Return the [x, y] coordinate for the center point of the cell that contains the specified text.  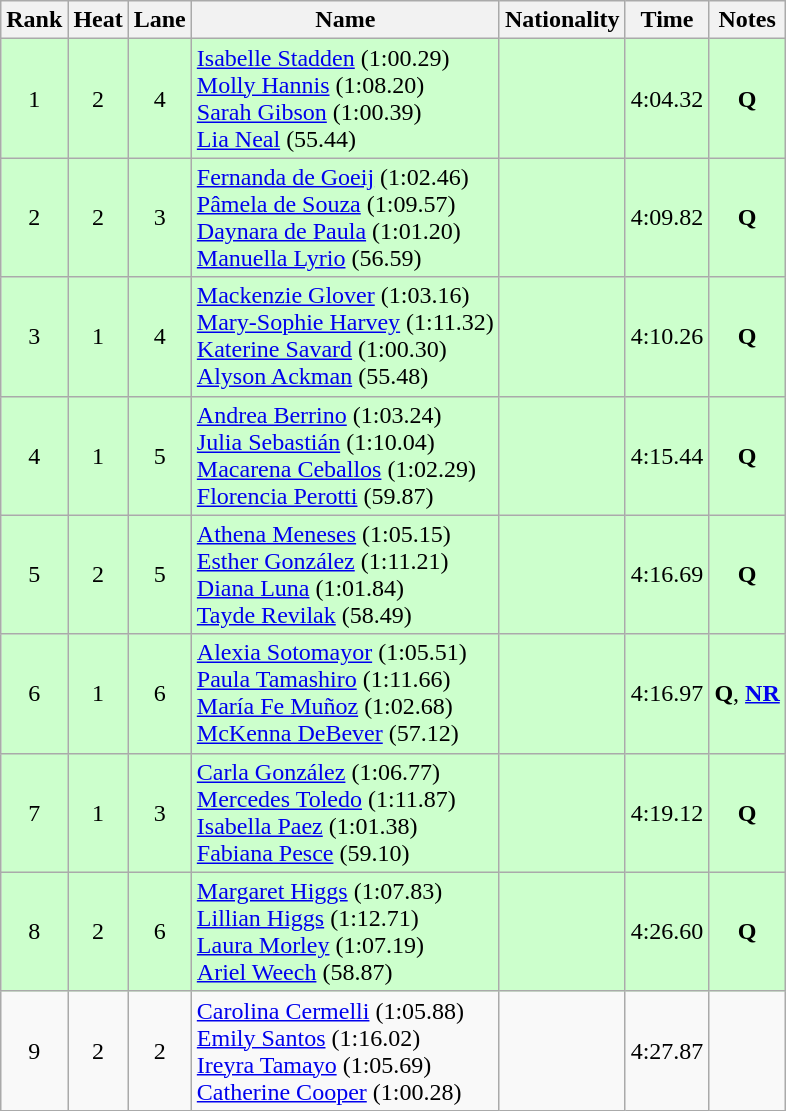
4:04.32 [667, 98]
Q, NR [747, 694]
Nationality [562, 20]
Lane [160, 20]
Carolina Cermelli (1:05.88)Emily Santos (1:16.02)Ireyra Tamayo (1:05.69)Catherine Cooper (1:00.28) [345, 1050]
4:15.44 [667, 456]
Name [345, 20]
Time [667, 20]
Carla González (1:06.77) Mercedes Toledo (1:11.87)Isabella Paez (1:01.38)Fabiana Pesce (59.10) [345, 812]
Margaret Higgs (1:07.83)Lillian Higgs (1:12.71)Laura Morley (1:07.19)Ariel Weech (58.87) [345, 932]
4:27.87 [667, 1050]
Alexia Sotomayor (1:05.51)Paula Tamashiro (1:11.66)María Fe Muñoz (1:02.68)McKenna DeBever (57.12) [345, 694]
Athena Meneses (1:05.15) Esther González (1:11.21)Diana Luna (1:01.84)Tayde Revilak (58.49) [345, 574]
8 [34, 932]
9 [34, 1050]
Fernanda de Goeij (1:02.46)Pâmela de Souza (1:09.57)Daynara de Paula (1:01.20)Manuella Lyrio (56.59) [345, 218]
Rank [34, 20]
4:16.97 [667, 694]
Notes [747, 20]
Isabelle Stadden (1:00.29) Molly Hannis (1:08.20)Sarah Gibson (1:00.39)Lia Neal (55.44) [345, 98]
4:26.60 [667, 932]
Heat [98, 20]
Andrea Berrino (1:03.24)Julia Sebastián (1:10.04)Macarena Ceballos (1:02.29)Florencia Perotti (59.87) [345, 456]
Mackenzie Glover (1:03.16)Mary-Sophie Harvey (1:11.32)Katerine Savard (1:00.30)Alyson Ackman (55.48) [345, 336]
4:09.82 [667, 218]
4:16.69 [667, 574]
4:10.26 [667, 336]
7 [34, 812]
4:19.12 [667, 812]
